Output the [x, y] coordinate of the center of the cell containing the given text.  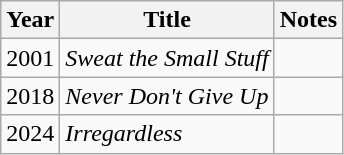
Title [167, 20]
Never Don't Give Up [167, 96]
Sweat the Small Stuff [167, 58]
2001 [30, 58]
Year [30, 20]
Notes [308, 20]
2024 [30, 134]
2018 [30, 96]
Irregardless [167, 134]
